Return the (x, y) coordinate for the center point of the cell that contains the specified text.  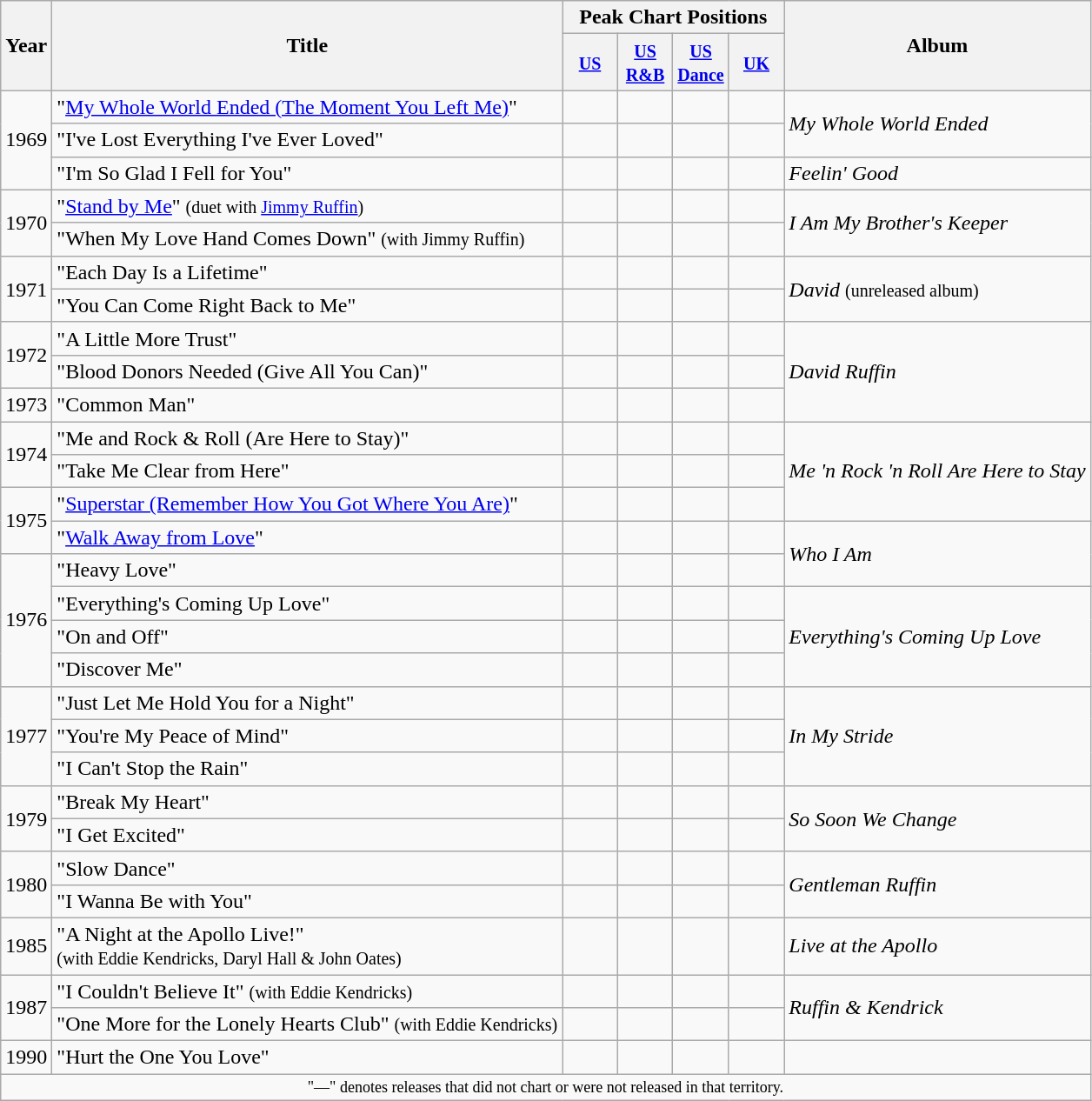
1975 (26, 521)
"Blood Donors Needed (Give All You Can)" (308, 371)
"When My Love Hand Comes Down" (with Jimmy Ruffin) (308, 239)
"You Can Come Right Back to Me" (308, 305)
1971 (26, 289)
"Me and Rock & Roll (Are Here to Stay)" (308, 437)
1969 (26, 140)
"Stand by Me" (duet with Jimmy Ruffin) (308, 206)
"On and Off" (308, 637)
I Am My Brother's Keeper (937, 223)
"I Couldn't Believe It" (with Eddie Kendricks) (308, 991)
"One More for the Lonely Hearts Club" (with Eddie Kendricks) (308, 1024)
"My Whole World Ended (The Moment You Left Me)" (308, 107)
1972 (26, 355)
"—" denotes releases that did not chart or were not released in that territory. (546, 1087)
Ruffin & Kendrick (937, 1007)
"I Can't Stop the Rain" (308, 769)
My Whole World Ended (937, 123)
"You're My Peace of Mind" (308, 736)
"Hurt the One You Love" (308, 1058)
Me 'n Rock 'n Roll Are Here to Stay (937, 470)
Live at the Apollo (937, 946)
1976 (26, 620)
Who I Am (937, 554)
"Superstar (Remember How You Got Where You Are)" (308, 504)
Feelin' Good (937, 173)
"I Get Excited" (308, 835)
"A Night at the Apollo Live!" (with Eddie Kendricks, Daryl Hall & John Oates) (308, 946)
US (590, 63)
1974 (26, 454)
1985 (26, 946)
"I've Lost Everything I've Ever Loved" (308, 140)
"Just Let Me Hold You for a Night" (308, 703)
Gentleman Ruffin (937, 884)
Year (26, 45)
1990 (26, 1058)
"Common Man" (308, 404)
Title (308, 45)
In My Stride (937, 736)
"I Wanna Be with You" (308, 901)
1980 (26, 884)
"Take Me Clear from Here" (308, 471)
David Ruffin (937, 371)
"Heavy Love" (308, 571)
David (unreleased album) (937, 289)
"I'm So Glad I Fell for You" (308, 173)
"Break My Heart" (308, 802)
"Slow Dance" (308, 868)
US Dance (701, 63)
"A Little More Trust" (308, 338)
Album (937, 45)
1979 (26, 818)
1970 (26, 223)
1987 (26, 1007)
"Discover Me" (308, 670)
US R&B (645, 63)
Peak Chart Positions (673, 17)
1973 (26, 404)
1977 (26, 736)
UK (756, 63)
"Each Day Is a Lifetime" (308, 272)
So Soon We Change (937, 818)
"Everything's Coming Up Love" (308, 604)
Everything's Coming Up Love (937, 637)
"Walk Away from Love" (308, 537)
